From the cell containing the given text, extract its center point as [X, Y] coordinate. 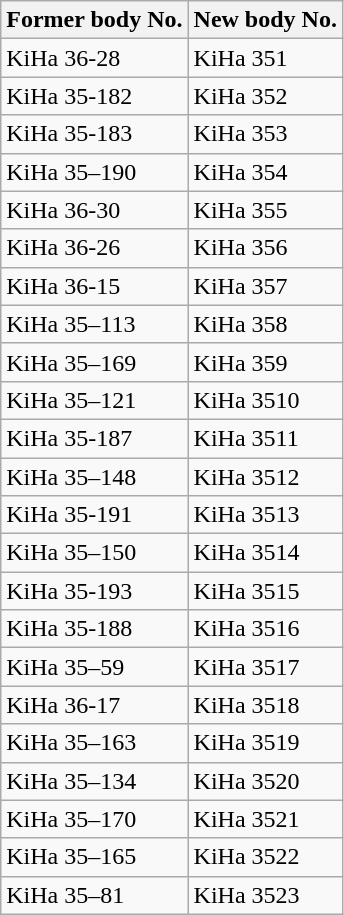
KiHa 36-28 [94, 58]
KiHa 35–148 [94, 477]
KiHa 35–121 [94, 400]
KiHa 358 [265, 324]
KiHa 3523 [265, 895]
KiHa 35–150 [94, 553]
KiHa 35–59 [94, 667]
KiHa 35–170 [94, 819]
KiHa 3519 [265, 743]
KiHa 35-187 [94, 438]
KiHa 3518 [265, 705]
KiHa 35-191 [94, 515]
KiHa 35–163 [94, 743]
KiHa 352 [265, 96]
KiHa 359 [265, 362]
KiHa 3511 [265, 438]
KiHa 3516 [265, 629]
KiHa 35–165 [94, 857]
New body No. [265, 20]
KiHa 353 [265, 134]
KiHa 3517 [265, 667]
KiHa 3513 [265, 515]
KiHa 3514 [265, 553]
KiHa 35-182 [94, 96]
KiHa 35–169 [94, 362]
KiHa 35–190 [94, 172]
KiHa 357 [265, 286]
KiHa 36-26 [94, 248]
KiHa 35–81 [94, 895]
KiHa 35-183 [94, 134]
KiHa 356 [265, 248]
KiHa 3520 [265, 781]
KiHa 36-15 [94, 286]
KiHa 35-188 [94, 629]
KiHa 3510 [265, 400]
KiHa 3521 [265, 819]
KiHa 3512 [265, 477]
KiHa 36-30 [94, 210]
KiHa 35-193 [94, 591]
KiHa 3515 [265, 591]
KiHa 355 [265, 210]
KiHa 3522 [265, 857]
KiHa 35–113 [94, 324]
KiHa 36-17 [94, 705]
Former body No. [94, 20]
KiHa 35–134 [94, 781]
KiHa 351 [265, 58]
KiHa 354 [265, 172]
